Provide the (x, y) coordinate of the cell's center where the given text is located.  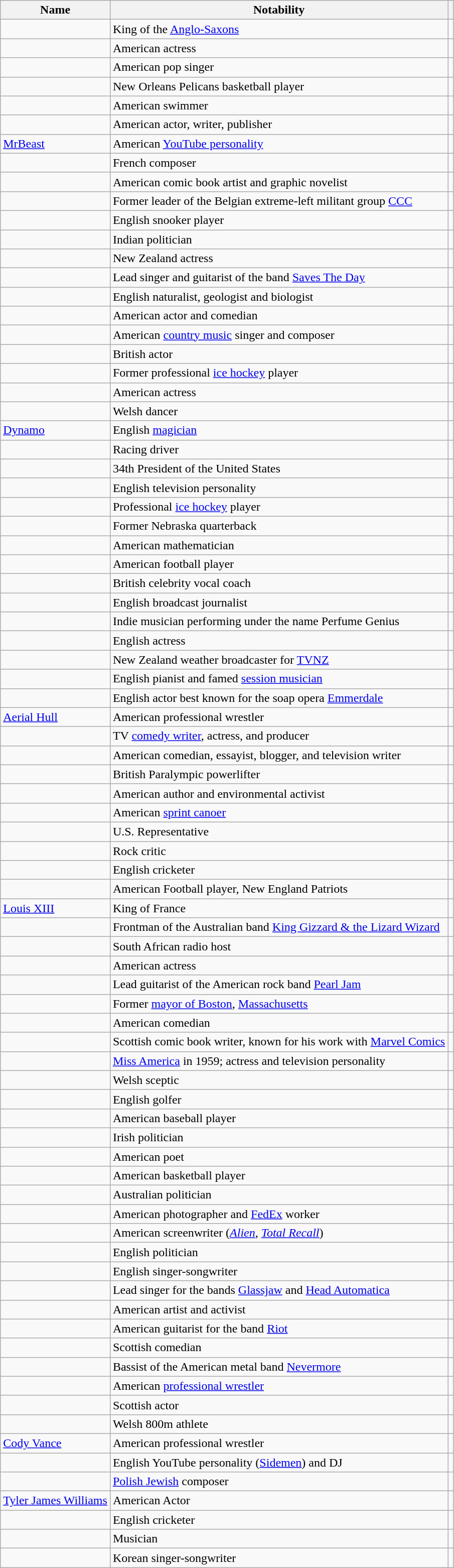
Tyler James Williams (55, 1501)
Former leader of the Belgian extreme-left militant group CCC (279, 201)
Frontman of the Australian band King Gizzard & the Lizard Wizard (279, 927)
English television personality (279, 488)
New Orleans Pelicans basketball player (279, 86)
English pianist and famed session musician (279, 679)
English actor best known for the soap opera Emmerdale (279, 698)
Miss America in 1959; actress and television personality (279, 1061)
Racing driver (279, 449)
British actor (279, 354)
34th President of the United States (279, 468)
English YouTube personality (Sidemen) and DJ (279, 1463)
Lead guitarist of the American rock band Pearl Jam (279, 985)
Cody Vance (55, 1443)
Indie musician performing under the name Perfume Genius (279, 622)
American country music singer and composer (279, 335)
South African radio host (279, 946)
British Paralympic powerlifter (279, 774)
American poet (279, 1156)
English politician (279, 1252)
American swimmer (279, 105)
Indian politician (279, 239)
British celebrity vocal coach (279, 583)
Rock critic (279, 851)
Dynamo (55, 430)
American basketball player (279, 1176)
English golfer (279, 1099)
English naturalist, geologist and biologist (279, 297)
Scottish actor (279, 1405)
Welsh 800m athlete (279, 1424)
American pop singer (279, 67)
American Football player, New England Patriots (279, 889)
English singer-songwriter (279, 1271)
Former professional ice hockey player (279, 373)
American comedian, essayist, blogger, and television writer (279, 755)
Former mayor of Boston, Massachusetts (279, 1004)
American author and environmental activist (279, 793)
King of the Anglo-Saxons (279, 29)
Welsh sceptic (279, 1080)
American football player (279, 564)
MrBeast (55, 144)
Polish Jewish composer (279, 1482)
Korean singer-songwriter (279, 1558)
American YouTube personality (279, 144)
French composer (279, 163)
Aerial Hull (55, 717)
American Actor (279, 1501)
American comedian (279, 1023)
American artist and activist (279, 1309)
King of France (279, 908)
Welsh dancer (279, 411)
Scottish comic book writer, known for his work with Marvel Comics (279, 1042)
American comic book artist and graphic novelist (279, 182)
New Zealand actress (279, 259)
Lead singer and guitarist of the band Saves The Day (279, 278)
New Zealand weather broadcaster for TVNZ (279, 660)
Irish politician (279, 1137)
TV comedy writer, actress, and producer (279, 736)
Former Nebraska quarterback (279, 526)
Notability (279, 10)
Australian politician (279, 1195)
Name (55, 10)
Louis XIII (55, 908)
Professional ice hockey player (279, 507)
English actress (279, 641)
Lead singer for the bands Glassjaw and Head Automatica (279, 1290)
Musician (279, 1539)
U.S. Representative (279, 831)
American actor, writer, publisher (279, 125)
American guitarist for the band Riot (279, 1329)
English snooker player (279, 220)
American baseball player (279, 1118)
American photographer and FedEx worker (279, 1214)
American actor and comedian (279, 316)
English broadcast journalist (279, 602)
English magician (279, 430)
Scottish comedian (279, 1348)
Bassist of the American metal band Nevermore (279, 1367)
American sprint canoer (279, 812)
American mathematician (279, 545)
American screenwriter (Alien, Total Recall) (279, 1233)
